Extract the (x, y) coordinate from the center of the cell holding the provided text.  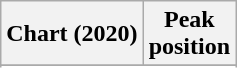
Peakposition (189, 34)
Chart (2020) (72, 34)
